Provide the (x, y) coordinate of the cell's center where the given text is located.  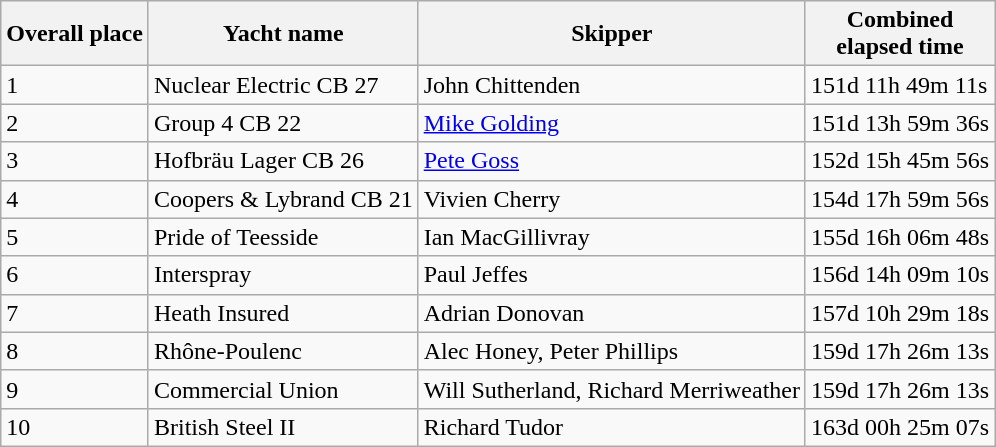
151d 11h 49m 11s (900, 85)
154d 17h 59m 56s (900, 199)
Skipper (612, 34)
Hofbräu Lager CB 26 (283, 161)
Alec Honey, Peter Phillips (612, 351)
Ian MacGillivray (612, 237)
Richard Tudor (612, 427)
Overall place (75, 34)
Coopers & Lybrand CB 21 (283, 199)
10 (75, 427)
Combinedelapsed time (900, 34)
Group 4 CB 22 (283, 123)
Heath Insured (283, 313)
9 (75, 389)
6 (75, 275)
Rhône-Poulenc (283, 351)
Paul Jeffes (612, 275)
157d 10h 29m 18s (900, 313)
156d 14h 09m 10s (900, 275)
152d 15h 45m 56s (900, 161)
Yacht name (283, 34)
163d 00h 25m 07s (900, 427)
1 (75, 85)
Pride of Teesside (283, 237)
Interspray (283, 275)
5 (75, 237)
Vivien Cherry (612, 199)
Will Sutherland, Richard Merriweather (612, 389)
Pete Goss (612, 161)
4 (75, 199)
John Chittenden (612, 85)
Mike Golding (612, 123)
2 (75, 123)
7 (75, 313)
Commercial Union (283, 389)
8 (75, 351)
Adrian Donovan (612, 313)
Nuclear Electric CB 27 (283, 85)
3 (75, 161)
151d 13h 59m 36s (900, 123)
British Steel II (283, 427)
155d 16h 06m 48s (900, 237)
